Locate the cell with the specified text and output its [X, Y] center coordinate. 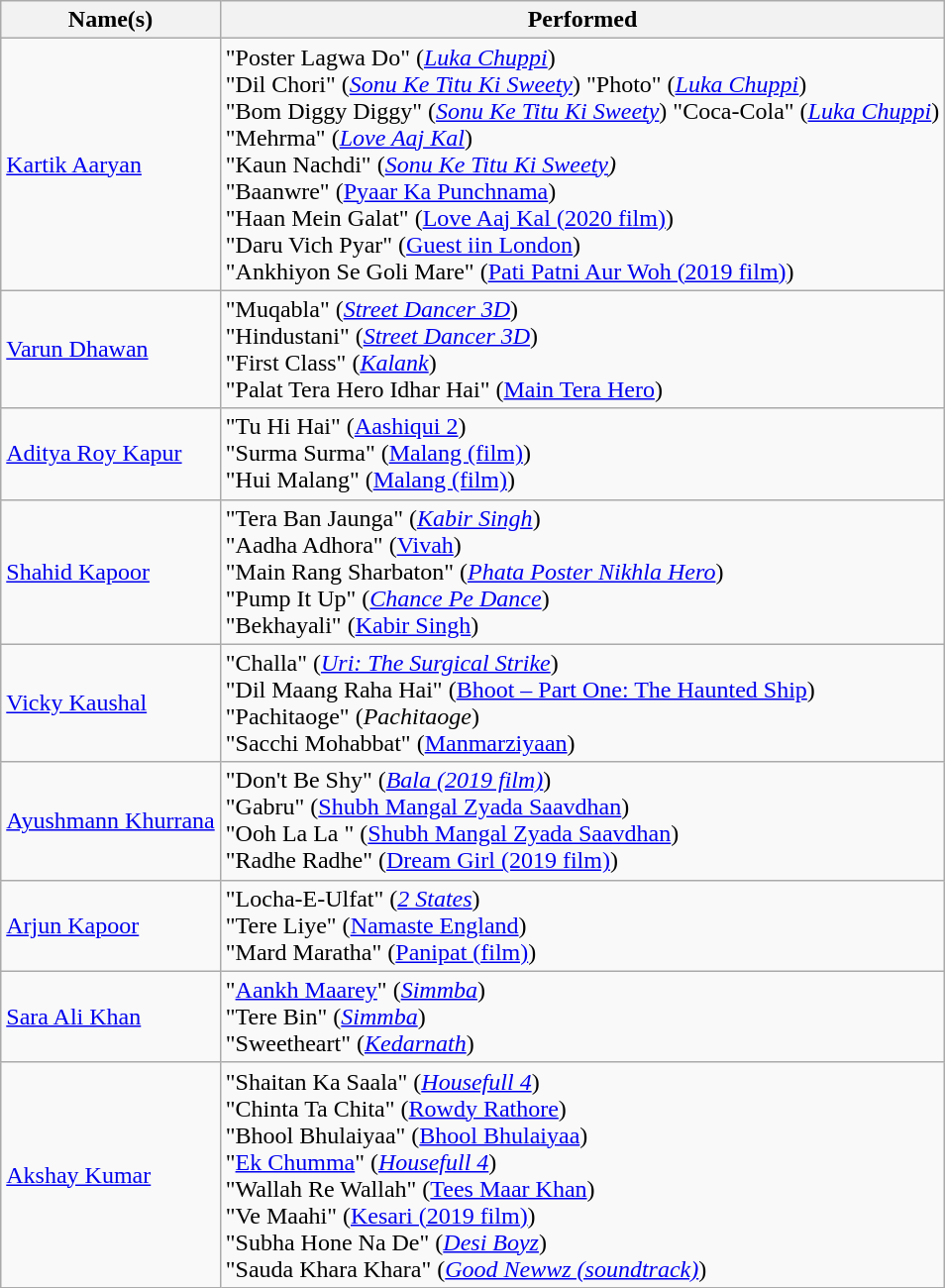
Aditya Roy Kapur [111, 454]
"Tu Hi Hai" (Aashiqui 2)"Surma Surma" (Malang (film))"Hui Malang" (Malang (film)) [582, 454]
Varun Dhawan [111, 349]
Shahid Kapoor [111, 572]
Vicky Kaushal [111, 703]
Kartik Aaryan [111, 164]
Ayushmann Khurrana [111, 820]
Akshay Kumar [111, 1175]
"Challa" (Uri: The Surgical Strike)"Dil Maang Raha Hai" (Bhoot – Part One: The Haunted Ship)"Pachitaoge" (Pachitaoge)"Sacchi Mohabbat" (Manmarziyaan) [582, 703]
"Aankh Maarey" (Simmba) "Tere Bin" (Simmba)"Sweetheart" (Kedarnath) [582, 1017]
Arjun Kapoor [111, 925]
Name(s) [111, 20]
Performed [582, 20]
"Locha-E-Ulfat" (2 States)"Tere Liye" (Namaste England)"Mard Maratha" (Panipat (film)) [582, 925]
"Muqabla" (Street Dancer 3D)"Hindustani" (Street Dancer 3D)"First Class" (Kalank)"Palat Tera Hero Idhar Hai" (Main Tera Hero) [582, 349]
Sara Ali Khan [111, 1017]
